Search for the cell housing the specified text and yield its (X, Y) center coordinate. 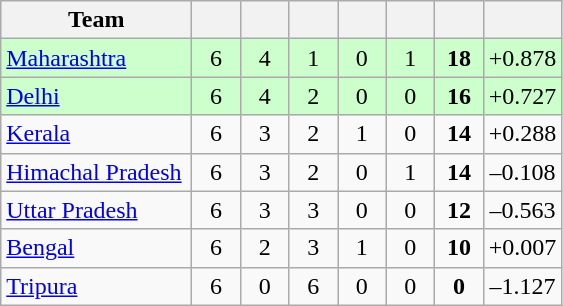
–1.127 (522, 286)
Tripura (96, 286)
Delhi (96, 96)
–0.563 (522, 210)
Kerala (96, 134)
+0.007 (522, 248)
Team (96, 20)
+0.727 (522, 96)
Himachal Pradesh (96, 172)
18 (460, 58)
12 (460, 210)
10 (460, 248)
+0.878 (522, 58)
+0.288 (522, 134)
Maharashtra (96, 58)
–0.108 (522, 172)
16 (460, 96)
Uttar Pradesh (96, 210)
Bengal (96, 248)
